Extract the [x, y] coordinate from the center of the cell holding the provided text.  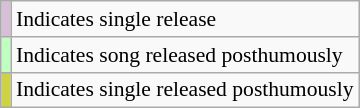
Indicates song released posthumously [185, 55]
Indicates single released posthumously [185, 90]
Indicates single release [185, 19]
